Search for the cell housing the specified text and yield its (x, y) center coordinate. 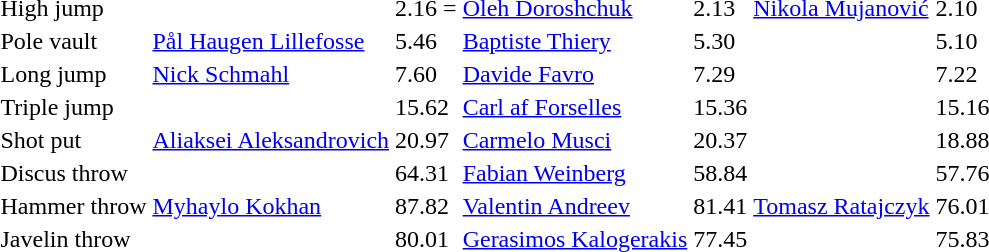
15.62 (426, 107)
20.97 (426, 140)
Davide Favro (575, 74)
20.37 (720, 140)
Pål Haugen Lillefosse (271, 41)
Aliaksei Aleksandrovich (271, 140)
81.41 (720, 206)
Baptiste Thiery (575, 41)
Myhaylo Kokhan (271, 206)
15.36 (720, 107)
Valentin Andreev (575, 206)
5.30 (720, 41)
Tomasz Ratajczyk (842, 206)
Nick Schmahl (271, 74)
Carl af Forselles (575, 107)
7.60 (426, 74)
Carmelo Musci (575, 140)
87.82 (426, 206)
Fabian Weinberg (575, 173)
7.29 (720, 74)
64.31 (426, 173)
5.46 (426, 41)
58.84 (720, 173)
